Determine the (x, y) coordinate at the center of the cell enclosing the given text.  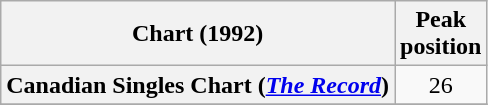
26 (440, 85)
Peakposition (440, 34)
Canadian Singles Chart (The Record) (198, 85)
Chart (1992) (198, 34)
